Detect which cell encompasses the target text, then output its [X, Y] center coordinate. 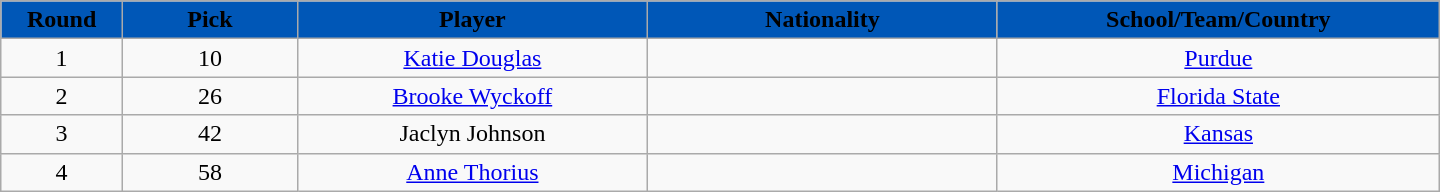
Pick [210, 20]
42 [210, 134]
26 [210, 96]
3 [62, 134]
Kansas [1218, 134]
Brooke Wyckoff [472, 96]
Katie Douglas [472, 58]
Nationality [822, 20]
Player [472, 20]
2 [62, 96]
1 [62, 58]
Purdue [1218, 58]
Florida State [1218, 96]
10 [210, 58]
Anne Thorius [472, 172]
4 [62, 172]
Round [62, 20]
58 [210, 172]
School/Team/Country [1218, 20]
Jaclyn Johnson [472, 134]
Michigan [1218, 172]
